Return (x, y) of the center of cell containing provided text 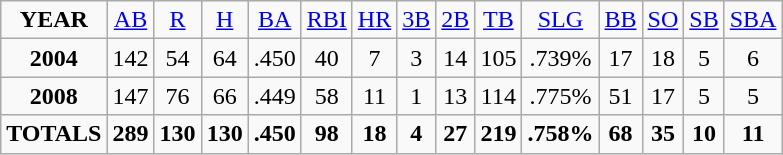
105 (498, 58)
2004 (54, 58)
14 (456, 58)
64 (224, 58)
66 (224, 96)
7 (374, 58)
AB (130, 20)
58 (326, 96)
BA (274, 20)
2008 (54, 96)
68 (620, 134)
.775% (560, 96)
289 (130, 134)
114 (498, 96)
SO (663, 20)
RBI (326, 20)
SB (704, 20)
27 (456, 134)
TOTALS (54, 134)
HR (374, 20)
147 (130, 96)
TB (498, 20)
54 (178, 58)
35 (663, 134)
3B (416, 20)
2B (456, 20)
142 (130, 58)
10 (704, 134)
R (178, 20)
.449 (274, 96)
219 (498, 134)
SBA (753, 20)
3 (416, 58)
.758% (560, 134)
SLG (560, 20)
6 (753, 58)
13 (456, 96)
51 (620, 96)
98 (326, 134)
76 (178, 96)
4 (416, 134)
H (224, 20)
1 (416, 96)
.739% (560, 58)
40 (326, 58)
YEAR (54, 20)
BB (620, 20)
